Return the (X, Y) coordinate for the center point of the cell that contains the specified text.  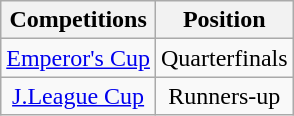
Position (224, 20)
Runners-up (224, 96)
Quarterfinals (224, 58)
J.League Cup (78, 96)
Emperor's Cup (78, 58)
Competitions (78, 20)
